Detect which cell encompasses the target text, then output its (X, Y) center coordinate. 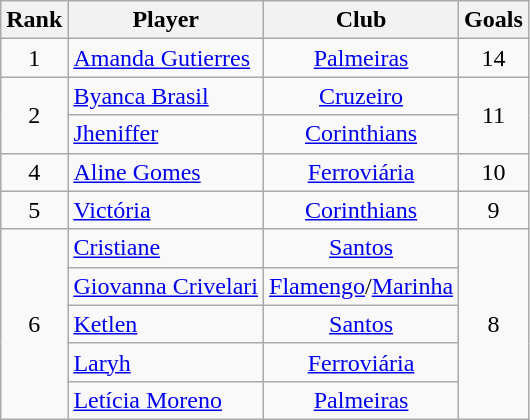
Goals (494, 20)
Letícia Moreno (166, 400)
Aline Gomes (166, 172)
2 (34, 115)
Club (362, 20)
Giovanna Crivelari (166, 286)
Amanda Gutierres (166, 58)
Victória (166, 210)
Jheniffer (166, 134)
Player (166, 20)
11 (494, 115)
Laryh (166, 362)
9 (494, 210)
5 (34, 210)
Ketlen (166, 324)
Cristiane (166, 248)
Flamengo/Marinha (362, 286)
Rank (34, 20)
6 (34, 324)
4 (34, 172)
8 (494, 324)
Cruzeiro (362, 96)
Byanca Brasil (166, 96)
10 (494, 172)
14 (494, 58)
1 (34, 58)
